Scan for the cell matching the given text and deliver its (X, Y) coordinate at center. 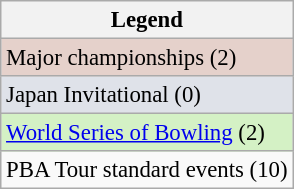
World Series of Bowling (2) (147, 133)
Legend (147, 20)
PBA Tour standard events (10) (147, 170)
Japan Invitational (0) (147, 95)
Major championships (2) (147, 58)
